For the text-containing cell, return its midpoint in (x, y) coordinate format. 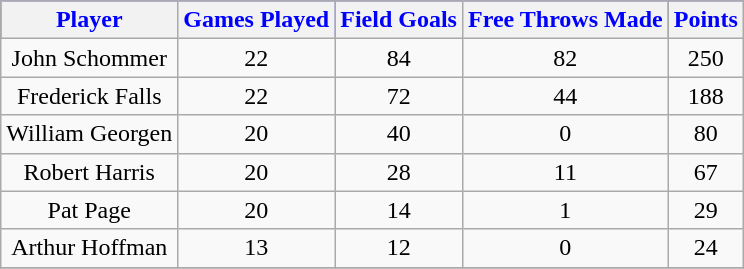
1 (565, 210)
11 (565, 172)
Arthur Hoffman (90, 248)
250 (706, 58)
82 (565, 58)
29 (706, 210)
40 (399, 134)
Robert Harris (90, 172)
Points (706, 20)
24 (706, 248)
Free Throws Made (565, 20)
28 (399, 172)
67 (706, 172)
84 (399, 58)
14 (399, 210)
72 (399, 96)
12 (399, 248)
13 (256, 248)
80 (706, 134)
188 (706, 96)
Frederick Falls (90, 96)
William Georgen (90, 134)
Player (90, 20)
44 (565, 96)
John Schommer (90, 58)
Field Goals (399, 20)
Pat Page (90, 210)
Games Played (256, 20)
